Provide the (x, y) coordinate of the cell's center where the given text is located.  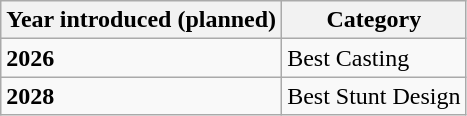
Best Casting (374, 58)
Category (374, 20)
2028 (142, 96)
Best Stunt Design (374, 96)
2026 (142, 58)
Year introduced (planned) (142, 20)
